Determine the [X, Y] coordinate at the center of the cell enclosing the given text.  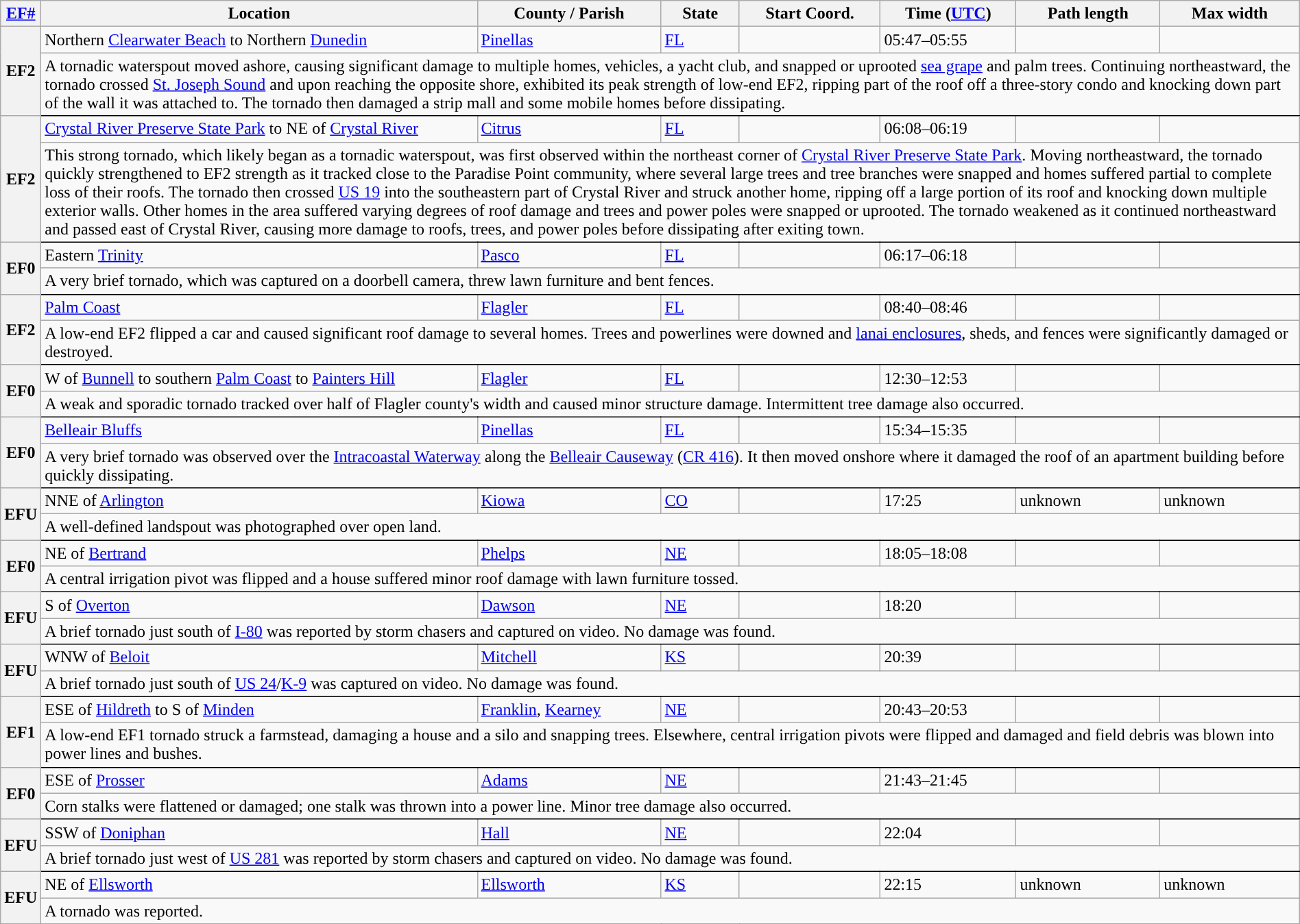
S of Overton [259, 605]
21:43–21:45 [948, 780]
WNW of Beloit [259, 657]
ESE of Prosser [259, 780]
A well-defined landspout was photographed over open land. [671, 527]
A brief tornado just south of US 24/K-9 was captured on video. No damage was found. [671, 683]
18:05–18:08 [948, 553]
Dawson [569, 605]
NNE of Arlington [259, 501]
Phelps [569, 553]
06:08–06:19 [948, 129]
Corn stalks were flattened or damaged; one stalk was thrown into a power line. Minor tree damage also occurred. [671, 806]
Adams [569, 780]
12:30–12:53 [948, 378]
W of Bunnell to southern Palm Coast to Painters Hill [259, 378]
22:04 [948, 832]
Path length [1088, 14]
Pasco [569, 255]
A very brief tornado, which was captured on a doorbell camera, threw lawn furniture and bent fences. [671, 281]
18:20 [948, 605]
CO [700, 501]
A brief tornado just west of US 281 was reported by storm chasers and captured on video. No damage was found. [671, 858]
A central irrigation pivot was flipped and a house suffered minor roof damage with lawn furniture tossed. [671, 579]
County / Parish [569, 14]
Time (UTC) [948, 14]
Location [259, 14]
A brief tornado just south of I-80 was reported by storm chasers and captured on video. No damage was found. [671, 631]
17:25 [948, 501]
08:40–08:46 [948, 307]
State [700, 14]
ESE of Hildreth to S of Minden [259, 709]
15:34–15:35 [948, 430]
Mitchell [569, 657]
05:47–05:55 [948, 40]
Hall [569, 832]
Northern Clearwater Beach to Northern Dunedin [259, 40]
Ellsworth [569, 884]
22:15 [948, 884]
Eastern Trinity [259, 255]
EF# [21, 14]
Start Coord. [810, 14]
Citrus [569, 129]
Max width [1230, 14]
EF1 [21, 732]
Palm Coast [259, 307]
NE of Bertrand [259, 553]
A tornado was reported. [671, 911]
SSW of Doniphan [259, 832]
Crystal River Preserve State Park to NE of Crystal River [259, 129]
Belleair Bluffs [259, 430]
Franklin, Kearney [569, 709]
Kiowa [569, 501]
20:39 [948, 657]
A weak and sporadic tornado tracked over half of Flagler county's width and caused minor structure damage. Intermittent tree damage also occurred. [671, 404]
NE of Ellsworth [259, 884]
20:43–20:53 [948, 709]
06:17–06:18 [948, 255]
